Locate the cell with the specified text and output its [X, Y] center coordinate. 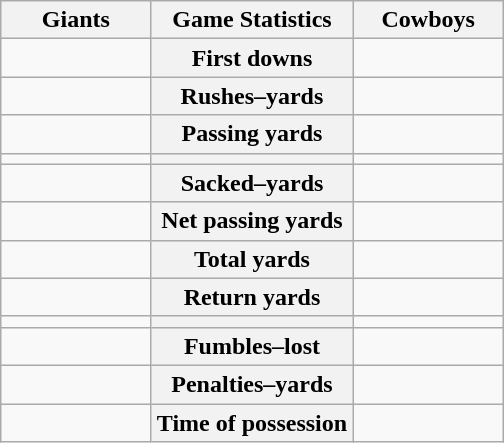
Cowboys [428, 20]
Time of possession [252, 423]
Net passing yards [252, 221]
Rushes–yards [252, 96]
Giants [76, 20]
Fumbles–lost [252, 346]
Return yards [252, 297]
Total yards [252, 259]
Sacked–yards [252, 183]
Game Statistics [252, 20]
Passing yards [252, 134]
Penalties–yards [252, 384]
First downs [252, 58]
